Scan for the cell matching the given text and deliver its [X, Y] coordinate at center. 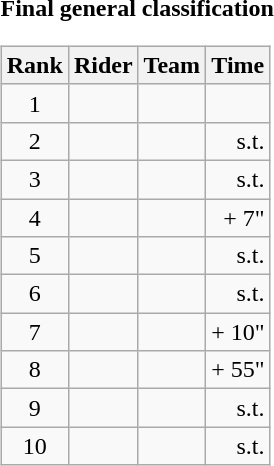
Time [238, 65]
10 [34, 446]
+ 55" [238, 370]
1 [34, 103]
8 [34, 370]
3 [34, 179]
2 [34, 141]
Team [172, 65]
4 [34, 217]
7 [34, 332]
+ 7" [238, 217]
Rank [34, 65]
+ 10" [238, 332]
5 [34, 256]
6 [34, 294]
Rider [103, 65]
9 [34, 408]
